Extract the [X, Y] coordinate from the center of the cell holding the provided text.  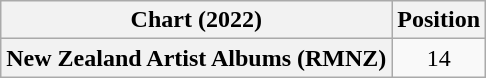
Chart (2022) [196, 20]
Position [439, 20]
14 [439, 58]
New Zealand Artist Albums (RMNZ) [196, 58]
